Determine the [X, Y] coordinate at the center of the cell enclosing the given text.  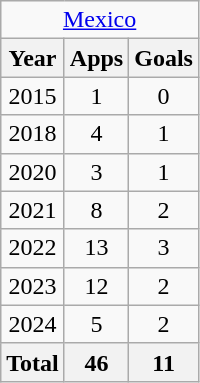
8 [96, 210]
13 [96, 248]
4 [96, 134]
2015 [33, 96]
2021 [33, 210]
12 [96, 286]
5 [96, 324]
Mexico [100, 20]
Year [33, 58]
11 [164, 362]
2023 [33, 286]
2024 [33, 324]
46 [96, 362]
2022 [33, 248]
2020 [33, 172]
0 [164, 96]
2018 [33, 134]
Apps [96, 58]
Total [33, 362]
Goals [164, 58]
